Find where the given text appears and provide that cell's center as [x, y] coordinate. 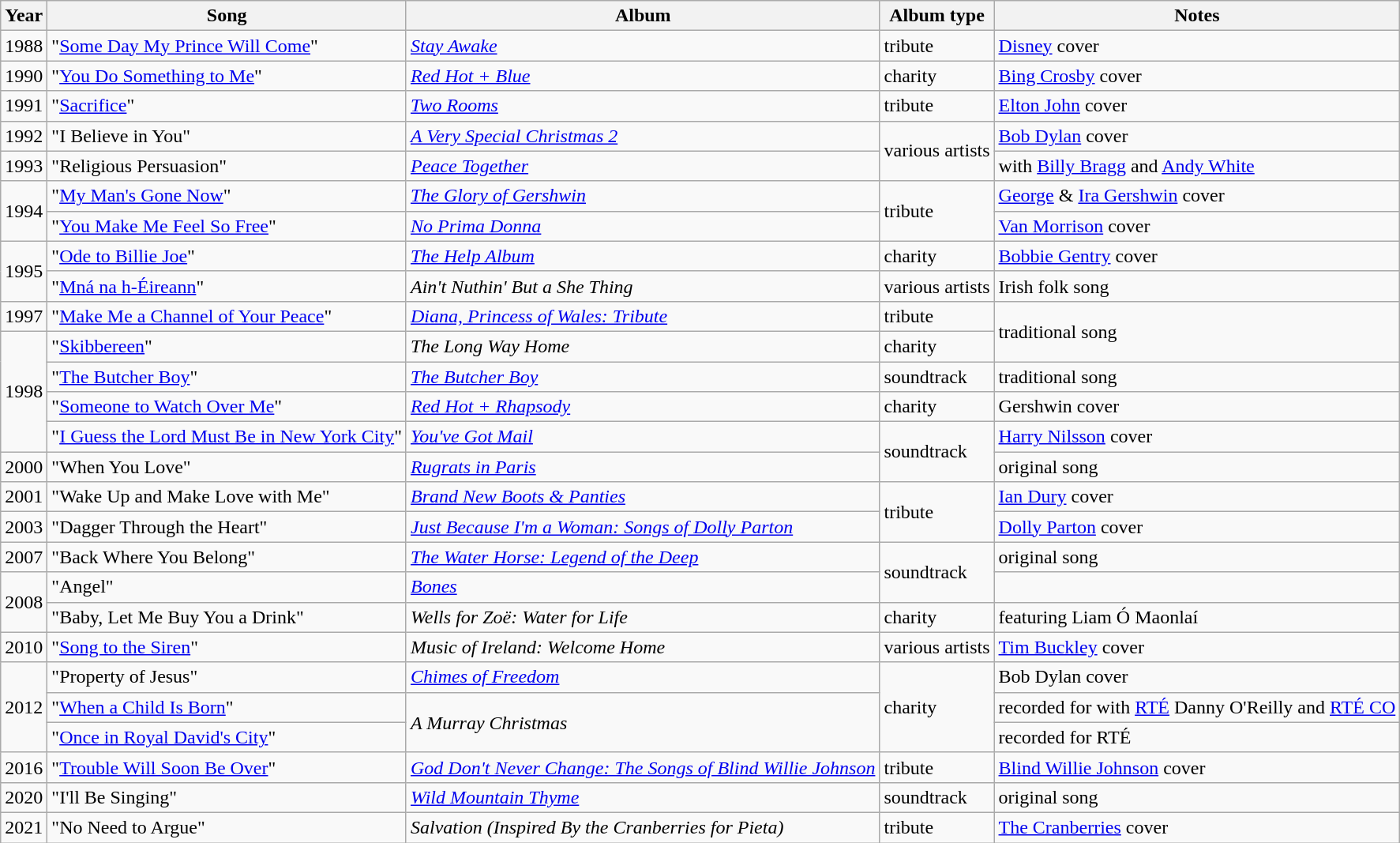
Ian Dury cover [1197, 497]
Song [227, 16]
Two Rooms [643, 106]
Album [643, 16]
1990 [24, 76]
No Prima Donna [643, 226]
"Song to the Siren" [227, 647]
2007 [24, 557]
2021 [24, 827]
A Very Special Christmas 2 [643, 136]
Stay Awake [643, 46]
"Sacrifice" [227, 106]
"You Make Me Feel So Free" [227, 226]
1993 [24, 166]
Year [24, 16]
2003 [24, 527]
"I Believe in You" [227, 136]
"Back Where You Belong" [227, 557]
with Billy Bragg and Andy White [1197, 166]
"Dagger Through the Heart" [227, 527]
recorded for RTÉ [1197, 737]
Van Morrison cover [1197, 226]
Salvation (Inspired By the Cranberries for Pieta) [643, 827]
A Murray Christmas [643, 722]
Just Because I'm a Woman: Songs of Dolly Parton [643, 527]
"The Butcher Boy" [227, 377]
"No Need to Argue" [227, 827]
The Glory of Gershwin [643, 196]
1995 [24, 271]
"Make Me a Channel of Your Peace" [227, 316]
"You Do Something to Me" [227, 76]
Ain't Nuthin' But a She Thing [643, 286]
Chimes of Freedom [643, 677]
Wild Mountain Thyme [643, 797]
Harry Nilsson cover [1197, 437]
"Once in Royal David's City" [227, 737]
2001 [24, 497]
"I Guess the Lord Must Be in New York City" [227, 437]
George & Ira Gershwin cover [1197, 196]
"I'll Be Singing" [227, 797]
Diana, Princess of Wales: Tribute [643, 316]
1992 [24, 136]
The Cranberries cover [1197, 827]
Notes [1197, 16]
"Angel" [227, 587]
God Don't Never Change: The Songs of Blind Willie Johnson [643, 767]
Red Hot + Rhapsody [643, 407]
1997 [24, 316]
Red Hot + Blue [643, 76]
Disney cover [1197, 46]
1988 [24, 46]
2012 [24, 707]
Elton John cover [1197, 106]
Bobbie Gentry cover [1197, 256]
"Trouble Will Soon Be Over" [227, 767]
2016 [24, 767]
"When You Love" [227, 467]
The Help Album [643, 256]
Music of Ireland: Welcome Home [643, 647]
1998 [24, 391]
Tim Buckley cover [1197, 647]
2010 [24, 647]
2000 [24, 467]
Gershwin cover [1197, 407]
2020 [24, 797]
You've Got Mail [643, 437]
"Property of Jesus" [227, 677]
Bones [643, 587]
"Some Day My Prince Will Come" [227, 46]
Blind Willie Johnson cover [1197, 767]
"Someone to Watch Over Me" [227, 407]
The Water Horse: Legend of the Deep [643, 557]
"Ode to Billie Joe" [227, 256]
1991 [24, 106]
The Long Way Home [643, 346]
The Butcher Boy [643, 377]
Peace Together [643, 166]
1994 [24, 211]
Brand New Boots & Panties [643, 497]
"Baby, Let Me Buy You a Drink" [227, 617]
Dolly Parton cover [1197, 527]
"My Man's Gone Now" [227, 196]
2008 [24, 602]
Irish folk song [1197, 286]
"Mná na h-Éireann" [227, 286]
"Wake Up and Make Love with Me" [227, 497]
"When a Child Is Born" [227, 707]
"Skibbereen" [227, 346]
featuring Liam Ó Maonlaí [1197, 617]
Album type [936, 16]
recorded for with RTÉ Danny O'Reilly and RTÉ CO [1197, 707]
Rugrats in Paris [643, 467]
"Religious Persuasion" [227, 166]
Wells for Zoë: Water for Life [643, 617]
Bing Crosby cover [1197, 76]
